Locate the cell with the specified text and output its (X, Y) center coordinate. 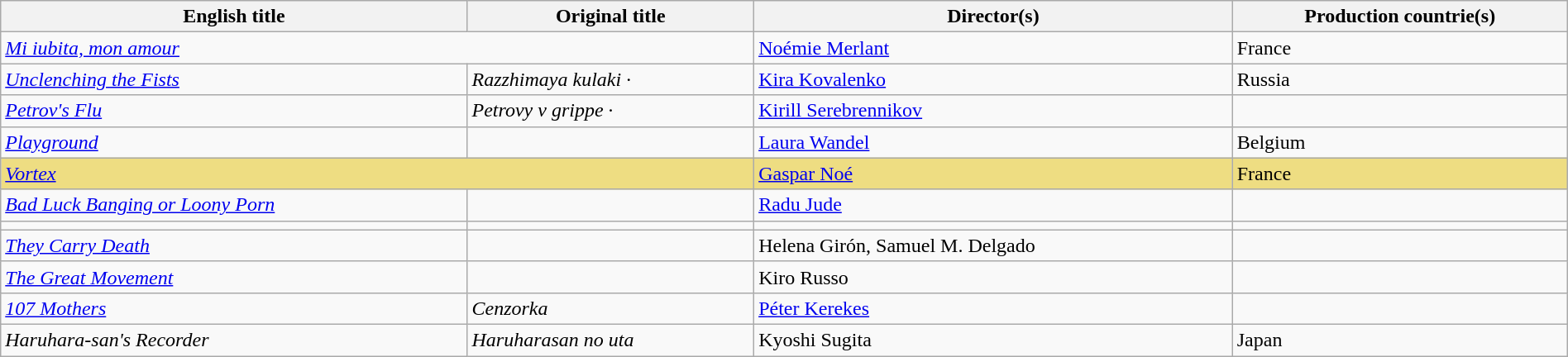
107 Mothers (234, 308)
Belgium (1399, 142)
Mi iubita, mon amour (377, 48)
They Carry Death (234, 245)
English title (234, 17)
Péter Kerekes (994, 308)
Noémie Merlant (994, 48)
Laura Wandel (994, 142)
Kira Kovalenko (994, 79)
Unclenching the Fists (234, 79)
Director(s) (994, 17)
Japan (1399, 340)
Playground (234, 142)
Kiro Russo (994, 277)
Radu Jude (994, 205)
Helena Girón, Samuel M. Delgado (994, 245)
Kyoshi Sugita (994, 340)
Petrovy v grippe · (610, 111)
Russia (1399, 79)
Production countrie(s) (1399, 17)
The Great Movement (234, 277)
Razzhimaya kulaki · (610, 79)
Vortex (377, 174)
Haruhara-san's Recorder (234, 340)
Gaspar Noé (994, 174)
Original title (610, 17)
Petrov's Flu (234, 111)
Bad Luck Banging or Loony Porn (234, 205)
Kirill Serebrennikov (994, 111)
Haruharasan no uta (610, 340)
Cenzorka (610, 308)
